For the text-containing cell, return its midpoint in (x, y) coordinate format. 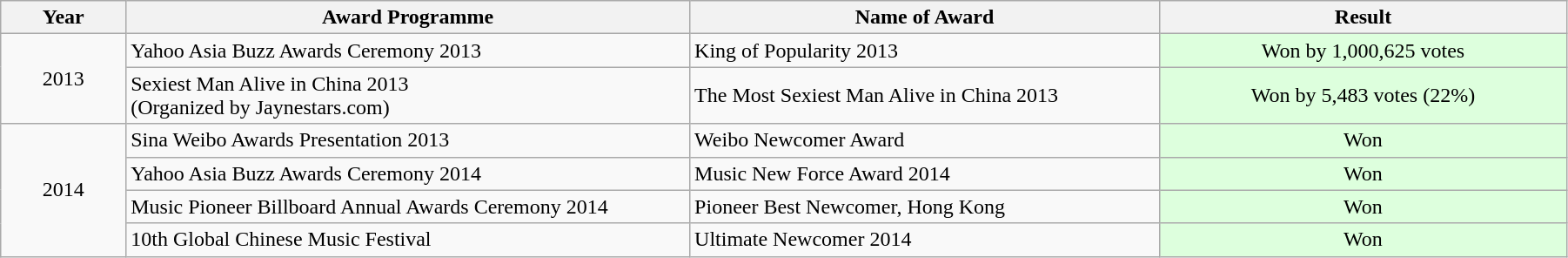
Weibo Newcomer Award (925, 140)
Won by 5,483 votes (22%) (1363, 96)
King of Popularity 2013 (925, 51)
Ultimate Newcomer 2014 (925, 240)
2013 (64, 78)
Sexiest Man Alive in China 2013 (Organized by Jaynestars.com) (408, 96)
Music New Force Award 2014 (925, 173)
Result (1363, 17)
10th Global Chinese Music Festival (408, 240)
2014 (64, 190)
Music Pioneer Billboard Annual Awards Ceremony 2014 (408, 207)
Yahoo Asia Buzz Awards Ceremony 2014 (408, 173)
Sina Weibo Awards Presentation 2013 (408, 140)
The Most Sexiest Man Alive in China 2013 (925, 96)
Award Programme (408, 17)
Yahoo Asia Buzz Awards Ceremony 2013 (408, 51)
Name of Award (925, 17)
Year (64, 17)
Won by 1,000,625 votes (1363, 51)
Pioneer Best Newcomer, Hong Kong (925, 207)
